Detect which cell encompasses the target text, then output its (x, y) center coordinate. 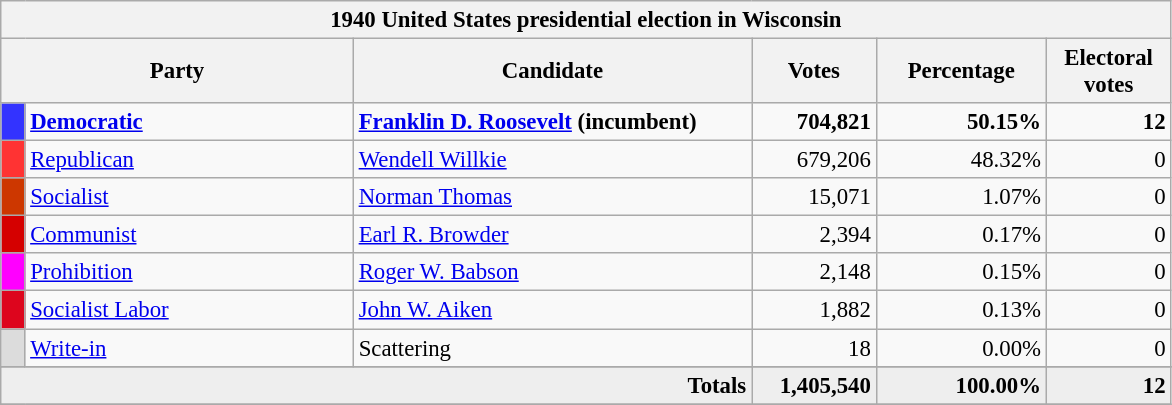
0.13% (961, 310)
1940 United States presidential election in Wisconsin (586, 20)
Write-in (189, 348)
1,405,540 (814, 385)
Communist (189, 235)
Earl R. Browder (552, 235)
0.15% (961, 273)
Electoral votes (1108, 72)
Candidate (552, 72)
2,394 (814, 235)
Roger W. Babson (552, 273)
50.15% (961, 122)
Percentage (961, 72)
2,148 (814, 273)
Party (178, 72)
Totals (376, 385)
Scattering (552, 348)
100.00% (961, 385)
1.07% (961, 197)
1,882 (814, 310)
Democratic (189, 122)
679,206 (814, 160)
18 (814, 348)
15,071 (814, 197)
Franklin D. Roosevelt (incumbent) (552, 122)
Votes (814, 72)
0.17% (961, 235)
704,821 (814, 122)
Socialist (189, 197)
John W. Aiken (552, 310)
Socialist Labor (189, 310)
Wendell Willkie (552, 160)
Prohibition (189, 273)
0.00% (961, 348)
Norman Thomas (552, 197)
Republican (189, 160)
48.32% (961, 160)
